Extract the [X, Y] coordinate from the center of the cell holding the provided text.  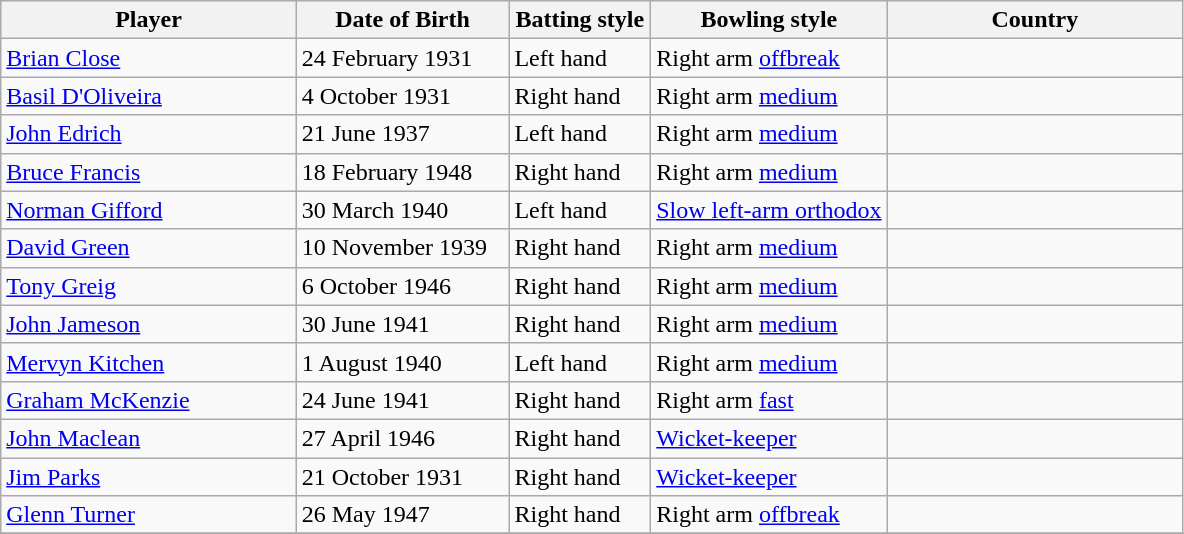
30 June 1941 [402, 324]
24 February 1931 [402, 58]
Graham McKenzie [148, 400]
Norman Gifford [148, 210]
30 March 1940 [402, 210]
John Maclean [148, 438]
David Green [148, 248]
Bowling style [769, 20]
Brian Close [148, 58]
Batting style [580, 20]
Player [148, 20]
Slow left-arm orthodox [769, 210]
10 November 1939 [402, 248]
Tony Greig [148, 286]
Mervyn Kitchen [148, 362]
Date of Birth [402, 20]
6 October 1946 [402, 286]
1 August 1940 [402, 362]
Bruce Francis [148, 172]
Jim Parks [148, 477]
21 June 1937 [402, 134]
Basil D'Oliveira [148, 96]
4 October 1931 [402, 96]
27 April 1946 [402, 438]
Country [1034, 20]
26 May 1947 [402, 515]
24 June 1941 [402, 400]
Glenn Turner [148, 515]
21 October 1931 [402, 477]
Right arm fast [769, 400]
18 February 1948 [402, 172]
John Jameson [148, 324]
John Edrich [148, 134]
